From the cell containing the given text, extract its center point as (X, Y) coordinate. 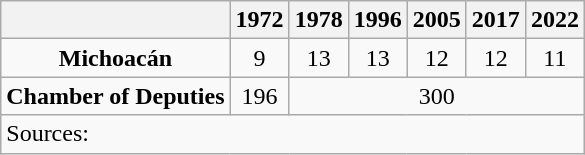
1996 (378, 20)
1972 (260, 20)
9 (260, 58)
196 (260, 96)
2017 (496, 20)
300 (436, 96)
Sources: (293, 134)
1978 (318, 20)
2022 (554, 20)
Chamber of Deputies (116, 96)
11 (554, 58)
Michoacán (116, 58)
2005 (436, 20)
